Extract the [X, Y] coordinate from the center of the cell holding the provided text.  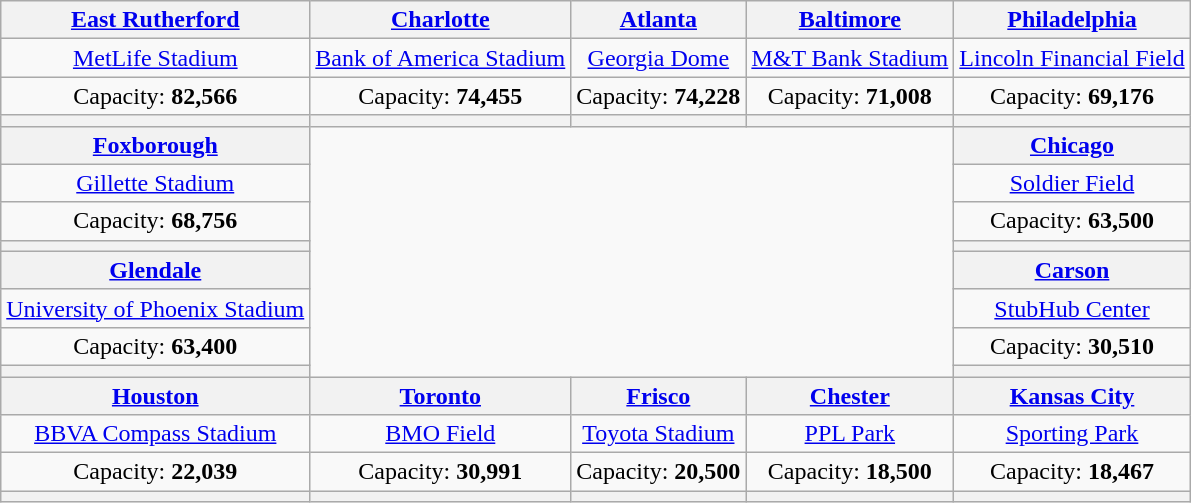
Capacity: 71,008 [850, 96]
PPL Park [850, 434]
Capacity: 18,500 [850, 472]
Baltimore [850, 20]
MetLife Stadium [156, 58]
Gillette Stadium [156, 183]
University of Phoenix Stadium [156, 308]
Chester [850, 395]
Capacity: 30,991 [440, 472]
Capacity: 74,228 [658, 96]
Philadelphia [1072, 20]
Charlotte [440, 20]
Frisco [658, 395]
Houston [156, 395]
StubHub Center [1072, 308]
Chicago [1072, 145]
Capacity: 82,566 [156, 96]
Capacity: 68,756 [156, 221]
Kansas City [1072, 395]
Capacity: 63,500 [1072, 221]
Toronto [440, 395]
BMO Field [440, 434]
Capacity: 30,510 [1072, 346]
Lincoln Financial Field [1072, 58]
Soldier Field [1072, 183]
Foxborough [156, 145]
BBVA Compass Stadium [156, 434]
Sporting Park [1072, 434]
M&T Bank Stadium [850, 58]
Glendale [156, 270]
Capacity: 22,039 [156, 472]
Capacity: 69,176 [1072, 96]
Capacity: 18,467 [1072, 472]
Atlanta [658, 20]
Capacity: 74,455 [440, 96]
Carson [1072, 270]
Toyota Stadium [658, 434]
Bank of America Stadium [440, 58]
Capacity: 63,400 [156, 346]
Georgia Dome [658, 58]
Capacity: 20,500 [658, 472]
East Rutherford [156, 20]
